Detect which cell encompasses the target text, then output its [x, y] center coordinate. 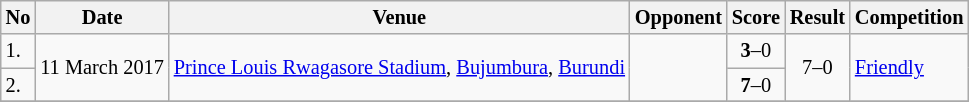
No [18, 17]
Opponent [678, 17]
Result [818, 17]
2. [18, 85]
Score [756, 17]
Venue [400, 17]
Prince Louis Rwagasore Stadium, Bujumbura, Burundi [400, 68]
Friendly [909, 68]
3–0 [756, 51]
Date [102, 17]
Competition [909, 17]
11 March 2017 [102, 68]
1. [18, 51]
